Provide the (X, Y) coordinate of the cell's center where the given text is located.  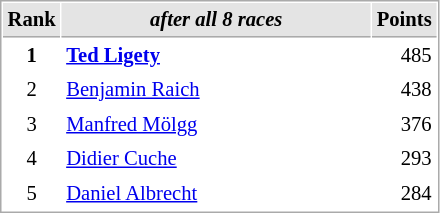
293 (404, 158)
Benjamin Raich (216, 90)
Rank (32, 20)
Manfred Mölgg (216, 124)
Daniel Albrecht (216, 194)
2 (32, 90)
Ted Ligety (216, 56)
485 (404, 56)
376 (404, 124)
Points (404, 20)
1 (32, 56)
3 (32, 124)
after all 8 races (216, 20)
Didier Cuche (216, 158)
438 (404, 90)
5 (32, 194)
284 (404, 194)
4 (32, 158)
